Provide the (X, Y) coordinate of the cell's center where the given text is located.  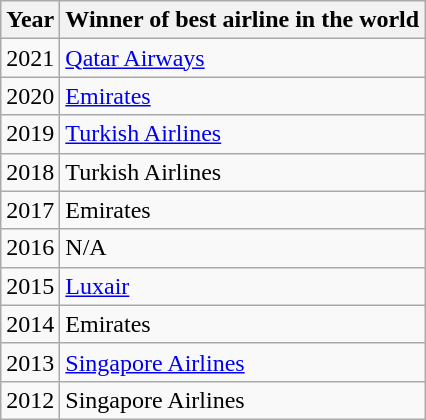
2016 (30, 248)
Winner of best airline in the world (242, 20)
2020 (30, 96)
Luxair (242, 286)
2021 (30, 58)
2014 (30, 324)
2013 (30, 362)
Qatar Airways (242, 58)
Year (30, 20)
2012 (30, 400)
2015 (30, 286)
2019 (30, 134)
2018 (30, 172)
N/A (242, 248)
2017 (30, 210)
